Detect which cell encompasses the target text, then output its (X, Y) center coordinate. 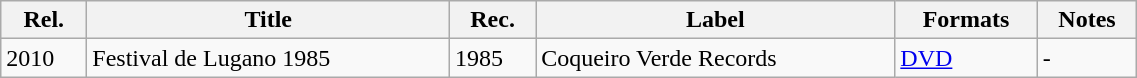
Formats (966, 20)
2010 (44, 58)
Festival de Lugano 1985 (268, 58)
1985 (493, 58)
DVD (966, 58)
Coqueiro Verde Records (716, 58)
Rel. (44, 20)
Title (268, 20)
Rec. (493, 20)
Label (716, 20)
Notes (1087, 20)
- (1087, 58)
